Pinpoint the cell where the given text exists, returning its (X, Y) midpoint coordinate. 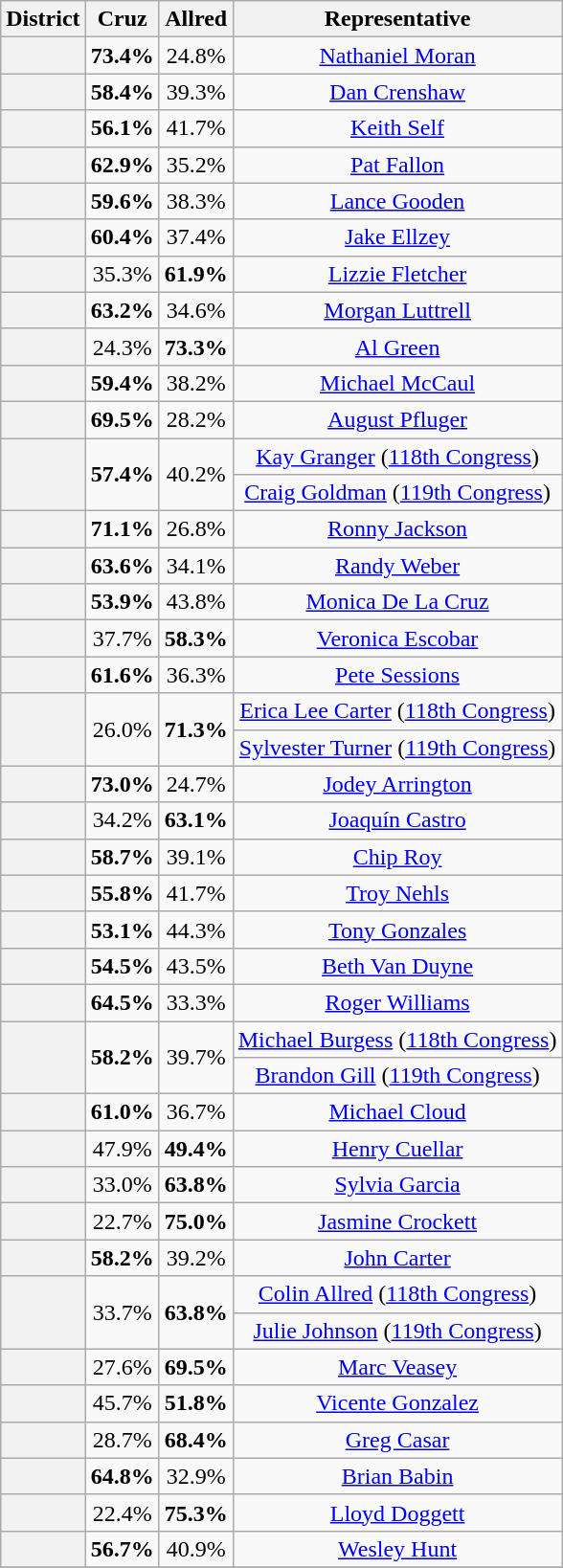
62.9% (123, 165)
47.9% (123, 1149)
38.2% (195, 383)
33.7% (123, 1312)
Wesley Hunt (397, 1549)
Brian Babin (397, 1476)
59.6% (123, 201)
Morgan Luttrell (397, 310)
28.7% (123, 1440)
24.7% (195, 784)
63.2% (123, 310)
73.3% (195, 347)
Craig Goldman (119th Congress) (397, 493)
34.2% (123, 820)
Henry Cuellar (397, 1149)
64.8% (123, 1476)
56.7% (123, 1549)
43.8% (195, 602)
73.0% (123, 784)
35.3% (123, 274)
38.3% (195, 201)
56.1% (123, 128)
40.9% (195, 1549)
Representative (397, 19)
37.7% (123, 638)
36.7% (195, 1112)
71.1% (123, 529)
43.5% (195, 966)
57.4% (123, 475)
Jake Ellzey (397, 237)
Colin Allred (118th Congress) (397, 1294)
49.4% (195, 1149)
53.9% (123, 602)
Lloyd Doggett (397, 1512)
53.1% (123, 930)
26.8% (195, 529)
39.3% (195, 92)
August Pfluger (397, 419)
60.4% (123, 237)
Beth Van Duyne (397, 966)
Greg Casar (397, 1440)
59.4% (123, 383)
Roger Williams (397, 1002)
26.0% (123, 729)
58.3% (195, 638)
75.0% (195, 1221)
Joaquín Castro (397, 820)
Michael Cloud (397, 1112)
Vicente Gonzalez (397, 1403)
Troy Nehls (397, 893)
Monica De La Cruz (397, 602)
Dan Crenshaw (397, 92)
Allred (195, 19)
35.2% (195, 165)
Pete Sessions (397, 675)
Pat Fallon (397, 165)
75.3% (195, 1512)
Jasmine Crockett (397, 1221)
Nathaniel Moran (397, 56)
58.4% (123, 92)
Julie Johnson (119th Congress) (397, 1331)
Ronny Jackson (397, 529)
Lizzie Fletcher (397, 274)
Cruz (123, 19)
Brandon Gill (119th Congress) (397, 1076)
Lance Gooden (397, 201)
Al Green (397, 347)
Sylvester Turner (119th Congress) (397, 748)
28.2% (195, 419)
40.2% (195, 475)
61.6% (123, 675)
36.3% (195, 675)
44.3% (195, 930)
John Carter (397, 1258)
Kay Granger (118th Congress) (397, 457)
District (43, 19)
32.9% (195, 1476)
63.6% (123, 566)
Sylvia Garcia (397, 1185)
39.1% (195, 857)
61.9% (195, 274)
73.4% (123, 56)
Keith Self (397, 128)
54.5% (123, 966)
61.0% (123, 1112)
Michael Burgess (118th Congress) (397, 1039)
39.2% (195, 1258)
27.6% (123, 1367)
Marc Veasey (397, 1367)
34.1% (195, 566)
71.3% (195, 729)
Veronica Escobar (397, 638)
33.3% (195, 1002)
34.6% (195, 310)
Randy Weber (397, 566)
33.0% (123, 1185)
55.8% (123, 893)
64.5% (123, 1002)
24.3% (123, 347)
24.8% (195, 56)
Chip Roy (397, 857)
51.8% (195, 1403)
45.7% (123, 1403)
22.4% (123, 1512)
58.7% (123, 857)
Michael McCaul (397, 383)
22.7% (123, 1221)
Tony Gonzales (397, 930)
68.4% (195, 1440)
Erica Lee Carter (118th Congress) (397, 711)
Jodey Arrington (397, 784)
37.4% (195, 237)
39.7% (195, 1057)
63.1% (195, 820)
